For the text-containing cell, return its midpoint in [x, y] coordinate format. 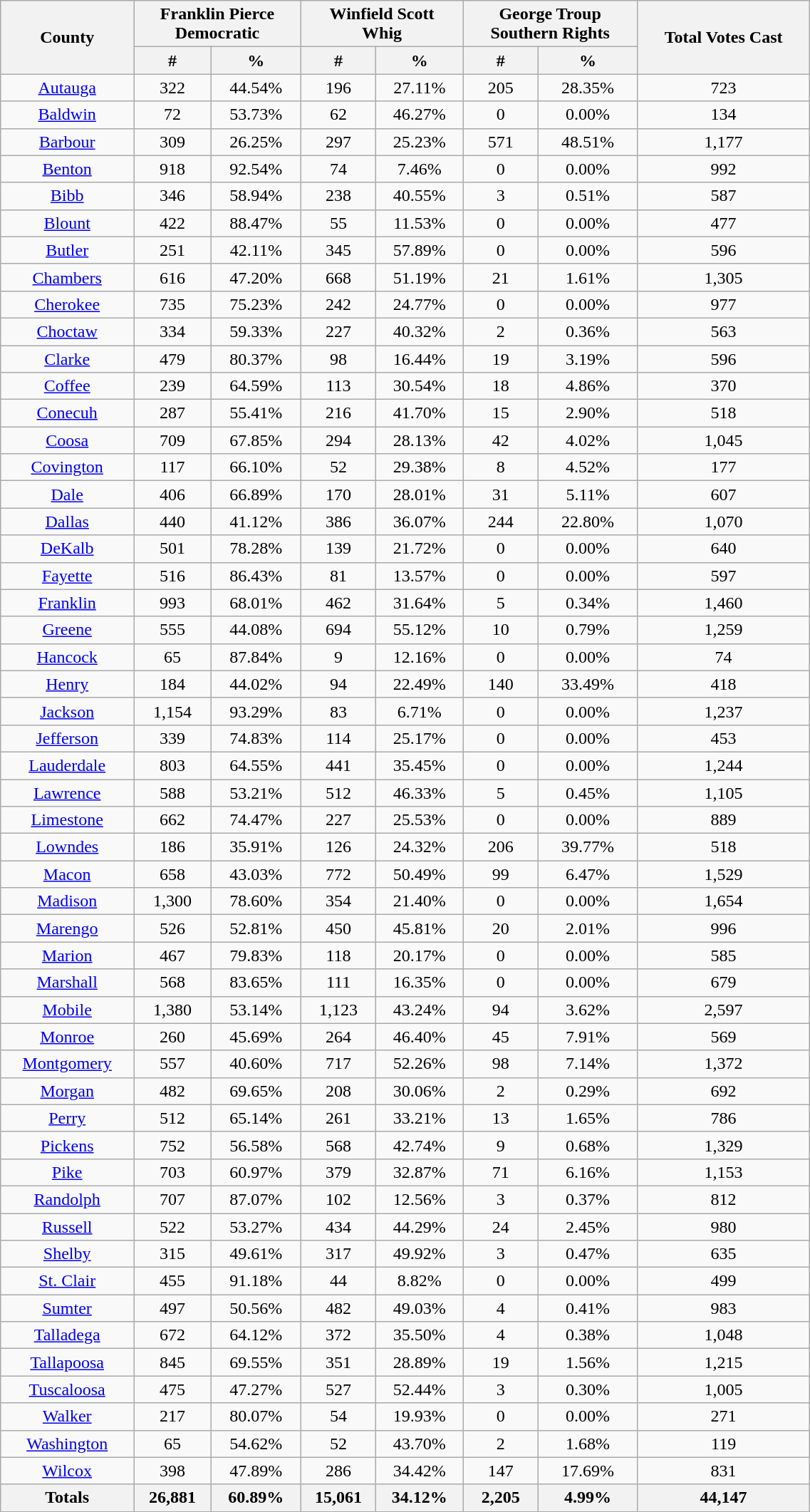
1,048 [723, 1335]
2.90% [588, 413]
51.19% [420, 277]
4.86% [588, 386]
22.80% [588, 522]
52.44% [420, 1389]
996 [723, 928]
1.65% [588, 1118]
7.14% [588, 1064]
Jackson [67, 711]
29.38% [420, 467]
723 [723, 88]
0.79% [588, 630]
Fayette [67, 576]
286 [338, 1471]
1,153 [723, 1172]
St. Clair [67, 1281]
12.56% [420, 1199]
379 [338, 1172]
6.47% [588, 874]
15 [501, 413]
0.34% [588, 603]
10 [501, 630]
658 [172, 874]
2.45% [588, 1226]
1,177 [723, 142]
555 [172, 630]
74.83% [256, 738]
41.70% [420, 413]
735 [172, 304]
0.45% [588, 793]
28.89% [420, 1362]
DeKalb [67, 549]
Jefferson [67, 738]
845 [172, 1362]
297 [338, 142]
Franklin PierceDemocratic [218, 24]
455 [172, 1281]
11.53% [420, 223]
Marengo [67, 928]
0.41% [588, 1308]
322 [172, 88]
434 [338, 1226]
44.29% [420, 1226]
1.61% [588, 277]
1,244 [723, 765]
196 [338, 88]
1,460 [723, 603]
117 [172, 467]
16.44% [420, 358]
49.92% [420, 1254]
48.51% [588, 142]
467 [172, 956]
Butler [67, 250]
55.12% [420, 630]
4.02% [588, 440]
65.14% [256, 1118]
Washington [67, 1444]
31 [501, 494]
119 [723, 1444]
25.23% [420, 142]
18 [501, 386]
147 [501, 1471]
42 [501, 440]
370 [723, 386]
53.21% [256, 793]
22.49% [420, 684]
87.07% [256, 1199]
Clarke [67, 358]
1,070 [723, 522]
345 [338, 250]
1,237 [723, 711]
3.19% [588, 358]
46.40% [420, 1037]
0.30% [588, 1389]
294 [338, 440]
33.49% [588, 684]
7.46% [420, 169]
40.60% [256, 1064]
0.29% [588, 1091]
406 [172, 494]
15,061 [338, 1498]
42.74% [420, 1145]
28.35% [588, 88]
557 [172, 1064]
585 [723, 956]
12.16% [420, 657]
75.23% [256, 304]
2,597 [723, 1010]
County [67, 37]
5.11% [588, 494]
Tallapoosa [67, 1362]
Shelby [67, 1254]
668 [338, 277]
92.54% [256, 169]
40.55% [420, 196]
59.33% [256, 331]
31.64% [420, 603]
317 [338, 1254]
177 [723, 467]
Pickens [67, 1145]
126 [338, 847]
Cherokee [67, 304]
60.89% [256, 1498]
707 [172, 1199]
1,300 [172, 901]
52.26% [420, 1064]
616 [172, 277]
42.11% [256, 250]
50.56% [256, 1308]
Chambers [67, 277]
527 [338, 1389]
Totals [67, 1498]
205 [501, 88]
Baldwin [67, 115]
2,205 [501, 1498]
Talladega [67, 1335]
7.91% [588, 1037]
1,372 [723, 1064]
501 [172, 549]
33.21% [420, 1118]
53.27% [256, 1226]
569 [723, 1037]
475 [172, 1389]
Franklin [67, 603]
25.17% [420, 738]
0.38% [588, 1335]
78.60% [256, 901]
60.97% [256, 1172]
47.20% [256, 277]
53.73% [256, 115]
24 [501, 1226]
Dale [67, 494]
351 [338, 1362]
386 [338, 522]
Bibb [67, 196]
49.03% [420, 1308]
64.59% [256, 386]
0.37% [588, 1199]
1.68% [588, 1444]
0.36% [588, 331]
346 [172, 196]
50.49% [420, 874]
58.94% [256, 196]
44.02% [256, 684]
497 [172, 1308]
34.12% [420, 1498]
597 [723, 576]
21.40% [420, 901]
80.07% [256, 1417]
20 [501, 928]
918 [172, 169]
Montgomery [67, 1064]
1,380 [172, 1010]
499 [723, 1281]
87.84% [256, 657]
679 [723, 983]
69.65% [256, 1091]
786 [723, 1118]
271 [723, 1417]
54.62% [256, 1444]
Wilcox [67, 1471]
83.65% [256, 983]
93.29% [256, 711]
Mobile [67, 1010]
662 [172, 820]
0.47% [588, 1254]
251 [172, 250]
526 [172, 928]
1.56% [588, 1362]
118 [338, 956]
4.52% [588, 467]
522 [172, 1226]
41.12% [256, 522]
47.89% [256, 1471]
13.57% [420, 576]
55 [338, 223]
46.33% [420, 793]
102 [338, 1199]
20.17% [420, 956]
64.55% [256, 765]
44,147 [723, 1498]
1,329 [723, 1145]
1,529 [723, 874]
Lauderdale [67, 765]
309 [172, 142]
99 [501, 874]
422 [172, 223]
889 [723, 820]
17.69% [588, 1471]
8 [501, 467]
Sumter [67, 1308]
8.82% [420, 1281]
111 [338, 983]
49.61% [256, 1254]
264 [338, 1037]
Tuscaloosa [67, 1389]
980 [723, 1226]
88.47% [256, 223]
4.99% [588, 1498]
2.01% [588, 928]
Total Votes Cast [723, 37]
1,259 [723, 630]
72 [172, 115]
692 [723, 1091]
62 [338, 115]
418 [723, 684]
Walker [67, 1417]
635 [723, 1254]
563 [723, 331]
86.43% [256, 576]
24.77% [420, 304]
Lowndes [67, 847]
Blount [67, 223]
45.81% [420, 928]
1,123 [338, 1010]
79.83% [256, 956]
28.01% [420, 494]
Choctaw [67, 331]
45.69% [256, 1037]
453 [723, 738]
1,654 [723, 901]
25.53% [420, 820]
27.11% [420, 88]
Benton [67, 169]
672 [172, 1335]
398 [172, 1471]
Pike [67, 1172]
35.91% [256, 847]
477 [723, 223]
35.50% [420, 1335]
1,215 [723, 1362]
46.27% [420, 115]
208 [338, 1091]
983 [723, 1308]
238 [338, 196]
752 [172, 1145]
64.12% [256, 1335]
Greene [67, 630]
803 [172, 765]
1,154 [172, 711]
516 [172, 576]
440 [172, 522]
Russell [67, 1226]
372 [338, 1335]
Monroe [67, 1037]
35.45% [420, 765]
113 [338, 386]
186 [172, 847]
703 [172, 1172]
772 [338, 874]
56.58% [256, 1145]
239 [172, 386]
45 [501, 1037]
977 [723, 304]
Covington [67, 467]
Dallas [67, 522]
441 [338, 765]
462 [338, 603]
Perry [67, 1118]
Barbour [67, 142]
69.55% [256, 1362]
74.47% [256, 820]
640 [723, 549]
Macon [67, 874]
57.89% [420, 250]
Madison [67, 901]
607 [723, 494]
68.01% [256, 603]
450 [338, 928]
Lawrence [67, 793]
261 [338, 1118]
30.54% [420, 386]
40.32% [420, 331]
0.68% [588, 1145]
315 [172, 1254]
13 [501, 1118]
66.89% [256, 494]
134 [723, 115]
91.18% [256, 1281]
339 [172, 738]
44 [338, 1281]
Winfield ScottWhig [382, 24]
47.27% [256, 1389]
Morgan [67, 1091]
0.51% [588, 196]
Limestone [67, 820]
19.93% [420, 1417]
Coffee [67, 386]
43.03% [256, 874]
571 [501, 142]
6.71% [420, 711]
717 [338, 1064]
28.13% [420, 440]
Marion [67, 956]
587 [723, 196]
52.81% [256, 928]
39.77% [588, 847]
24.32% [420, 847]
Autauga [67, 88]
334 [172, 331]
Randolph [67, 1199]
Henry [67, 684]
3.62% [588, 1010]
244 [501, 522]
1,105 [723, 793]
44.08% [256, 630]
43.70% [420, 1444]
114 [338, 738]
993 [172, 603]
1,305 [723, 277]
66.10% [256, 467]
43.24% [420, 1010]
Conecuh [67, 413]
83 [338, 711]
1,045 [723, 440]
812 [723, 1199]
26.25% [256, 142]
Hancock [67, 657]
78.28% [256, 549]
831 [723, 1471]
184 [172, 684]
71 [501, 1172]
80.37% [256, 358]
260 [172, 1037]
81 [338, 576]
694 [338, 630]
206 [501, 847]
354 [338, 901]
16.35% [420, 983]
216 [338, 413]
170 [338, 494]
1,005 [723, 1389]
Coosa [67, 440]
32.87% [420, 1172]
140 [501, 684]
217 [172, 1417]
44.54% [256, 88]
21 [501, 277]
21.72% [420, 549]
36.07% [420, 522]
479 [172, 358]
992 [723, 169]
53.14% [256, 1010]
26,881 [172, 1498]
67.85% [256, 440]
Marshall [67, 983]
139 [338, 549]
6.16% [588, 1172]
588 [172, 793]
30.06% [420, 1091]
709 [172, 440]
George TroupSouthern Rights [550, 24]
55.41% [256, 413]
34.42% [420, 1471]
242 [338, 304]
287 [172, 413]
54 [338, 1417]
